For the text-containing cell, return its midpoint in [x, y] coordinate format. 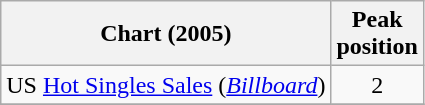
2 [377, 85]
Chart (2005) [166, 34]
Peakposition [377, 34]
US Hot Singles Sales (Billboard) [166, 85]
